Scan for the cell matching the given text and deliver its (X, Y) coordinate at center. 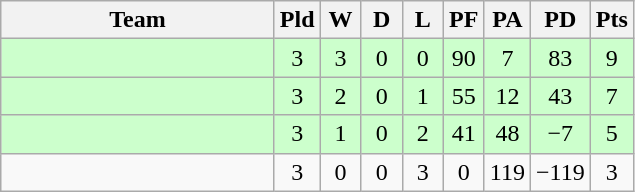
D (382, 20)
12 (507, 96)
43 (560, 96)
−7 (560, 134)
Pts (612, 20)
48 (507, 134)
−119 (560, 172)
5 (612, 134)
L (422, 20)
W (340, 20)
PF (464, 20)
83 (560, 58)
41 (464, 134)
PA (507, 20)
Pld (297, 20)
Team (138, 20)
55 (464, 96)
PD (560, 20)
9 (612, 58)
119 (507, 172)
90 (464, 58)
